Pinpoint the cell where the given text exists, returning its (x, y) midpoint coordinate. 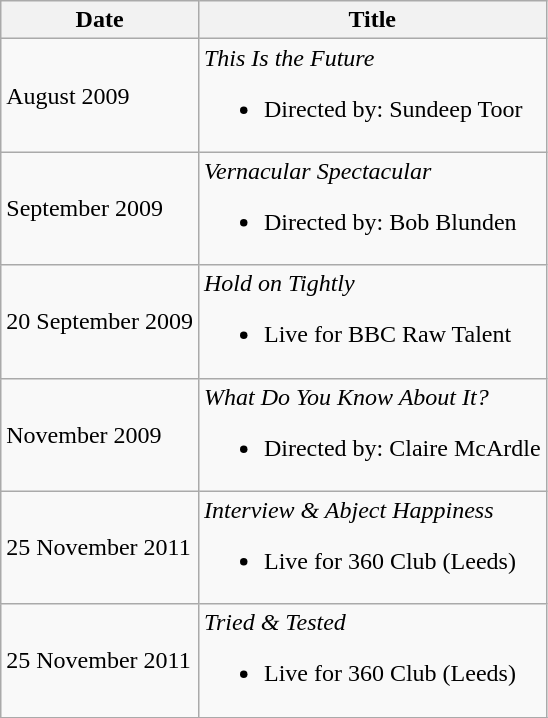
Interview & Abject HappinessLive for 360 Club (Leeds) (372, 548)
August 2009 (100, 96)
September 2009 (100, 208)
20 September 2009 (100, 322)
Vernacular SpectacularDirected by: Bob Blunden (372, 208)
Tried & TestedLive for 360 Club (Leeds) (372, 660)
What Do You Know About It?Directed by: Claire McArdle (372, 434)
This Is the FutureDirected by: Sundeep Toor (372, 96)
Date (100, 20)
Title (372, 20)
Hold on TightlyLive for BBC Raw Talent (372, 322)
November 2009 (100, 434)
